Search for the cell housing the specified text and yield its (X, Y) center coordinate. 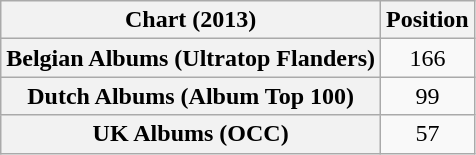
99 (428, 96)
57 (428, 134)
UK Albums (OCC) (191, 134)
Position (428, 20)
Chart (2013) (191, 20)
166 (428, 58)
Dutch Albums (Album Top 100) (191, 96)
Belgian Albums (Ultratop Flanders) (191, 58)
